Scan for the cell matching the given text and deliver its (X, Y) coordinate at center. 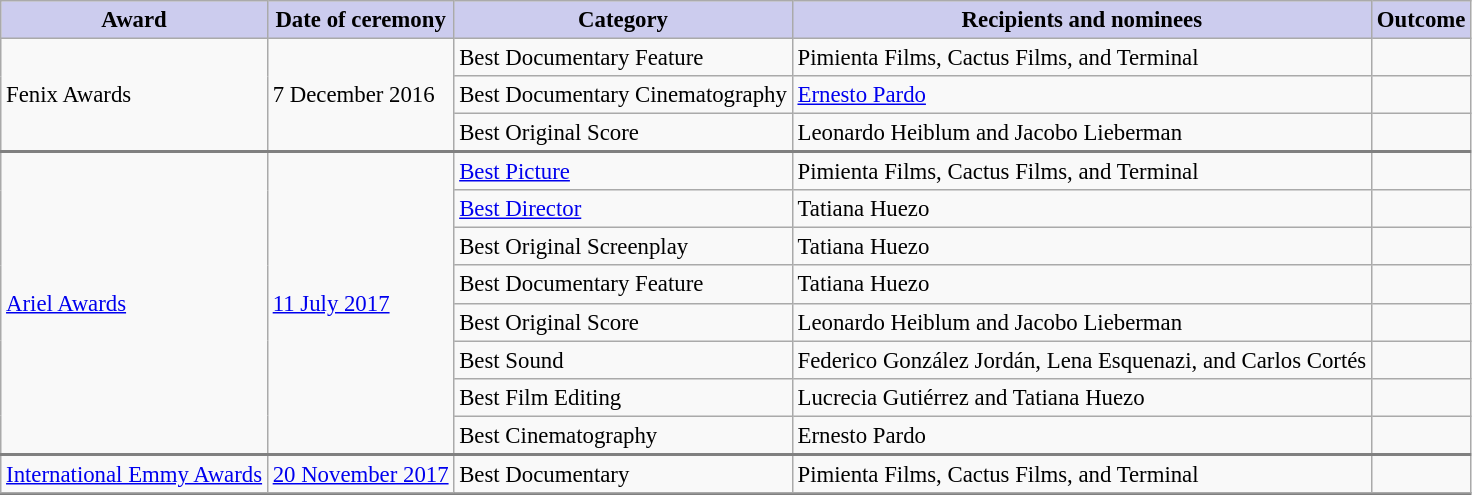
Best Original Screenplay (623, 247)
Category (623, 20)
Date of ceremony (360, 20)
Lucrecia Gutiérrez and Tatiana Huezo (1082, 397)
Best Picture (623, 171)
Best Documentary Cinematography (623, 95)
Fenix Awards (134, 96)
Ariel Awards (134, 303)
Best Cinematography (623, 435)
Award (134, 20)
Best Documentary (623, 474)
Best Sound (623, 360)
20 November 2017 (360, 474)
Outcome (1420, 20)
Federico González Jordán, Lena Esquenazi, and Carlos Cortés (1082, 360)
Best Film Editing (623, 397)
International Emmy Awards (134, 474)
Best Director (623, 209)
11 July 2017 (360, 303)
Recipients and nominees (1082, 20)
7 December 2016 (360, 96)
